Provide the (x, y) coordinate of the cell's center where the given text is located.  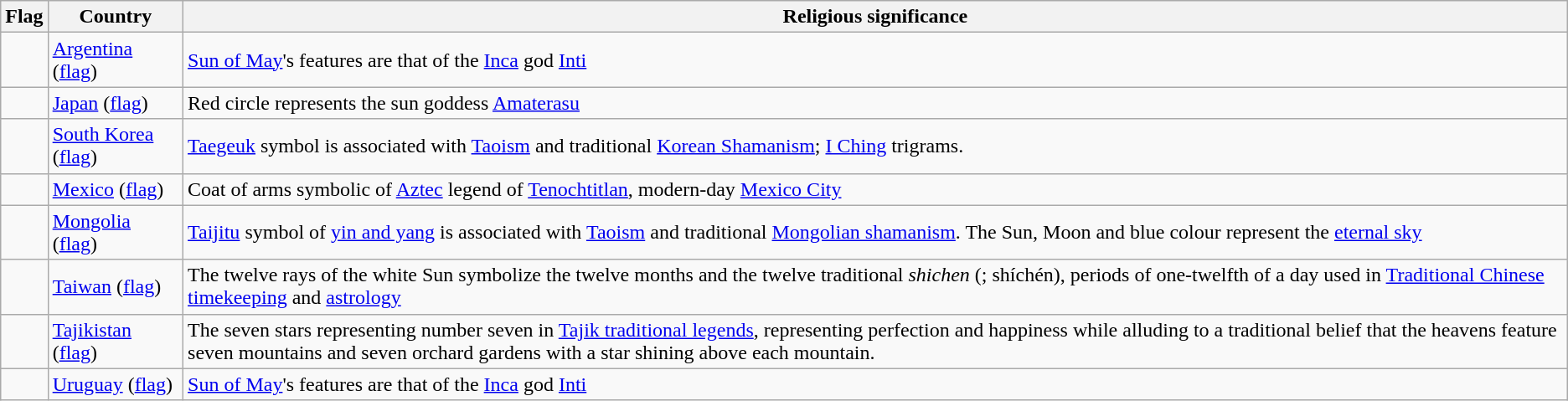
South Korea (flag) (116, 146)
Flag (24, 17)
Japan (flag) (116, 103)
Taiwan (flag) (116, 286)
Coat of arms symbolic of Aztec legend of Tenochtitlan, modern-day Mexico City (876, 189)
Argentina (flag) (116, 60)
Mexico (flag) (116, 189)
Taegeuk symbol is associated with Taoism and traditional Korean Shamanism; I Ching trigrams. (876, 146)
Religious significance (876, 17)
Uruguay (flag) (116, 384)
Mongolia (flag) (116, 233)
Red circle represents the sun goddess Amaterasu (876, 103)
Country (116, 17)
Tajikistan (flag) (116, 342)
Taijitu symbol of yin and yang is associated with Taoism and traditional Mongolian shamanism. The Sun, Moon and blue colour represent the eternal sky (876, 233)
